From the cell containing the given text, extract its center point as (X, Y) coordinate. 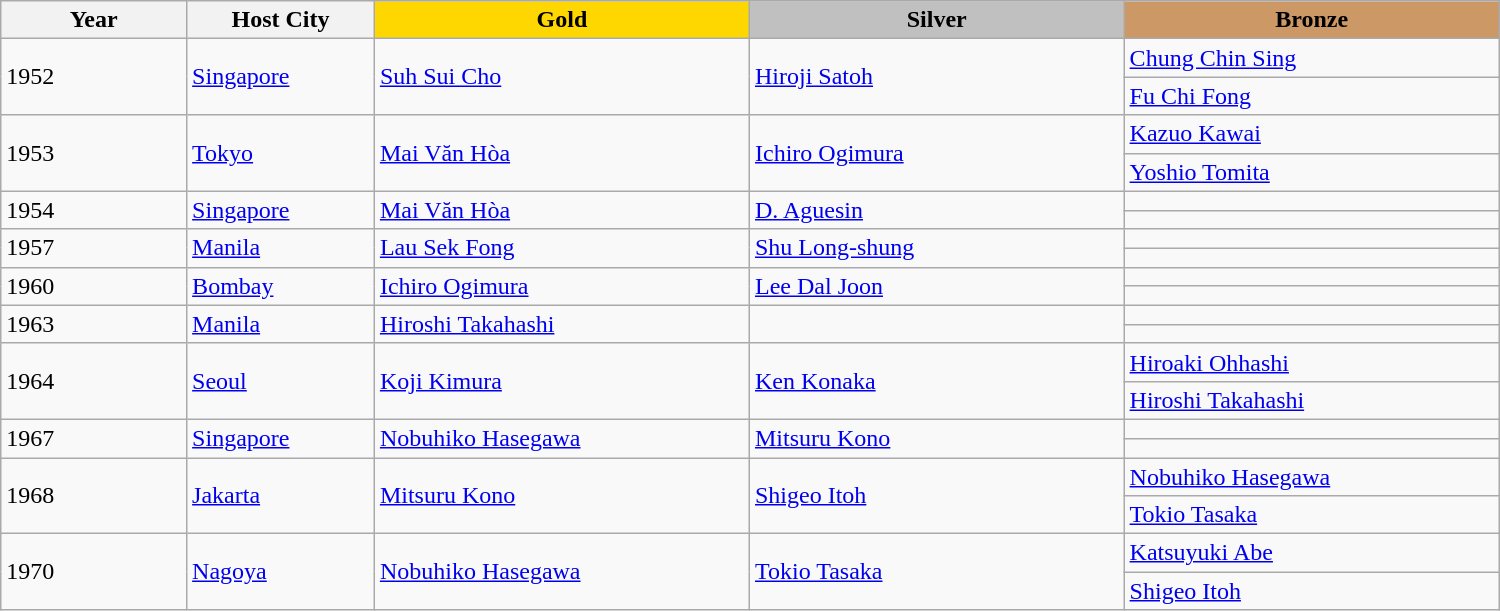
Ken Konaka (936, 381)
Tokyo (281, 153)
1960 (94, 286)
Suh Sui Cho (562, 77)
Host City (281, 20)
Bombay (281, 286)
1968 (94, 496)
Jakarta (281, 496)
1953 (94, 153)
Katsuyuki Abe (1312, 553)
1970 (94, 572)
1957 (94, 248)
Shu Long-shung (936, 248)
Nagoya (281, 572)
Lee Dal Joon (936, 286)
Koji Kimura (562, 381)
Kazuo Kawai (1312, 134)
Chung Chin Sing (1312, 58)
1964 (94, 381)
1963 (94, 324)
Silver (936, 20)
Yoshio Tomita (1312, 172)
Gold (562, 20)
1967 (94, 438)
Hiroji Satoh (936, 77)
D. Aguesin (936, 210)
1952 (94, 77)
Seoul (281, 381)
Fu Chi Fong (1312, 96)
Bronze (1312, 20)
1954 (94, 210)
Hiroaki Ohhashi (1312, 362)
Year (94, 20)
Lau Sek Fong (562, 248)
